From the cell containing the given text, extract its center point as (x, y) coordinate. 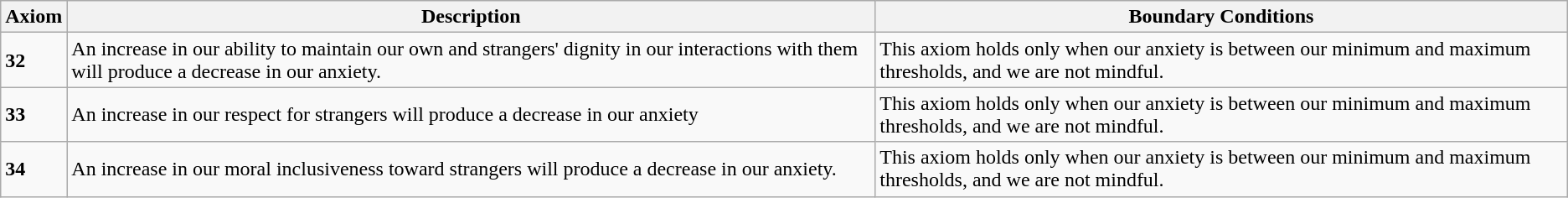
An increase in our ability to maintain our own and strangers' dignity in our interactions with them will produce a decrease in our anxiety. (471, 60)
Boundary Conditions (1221, 17)
Axiom (34, 17)
33 (34, 114)
Description (471, 17)
34 (34, 169)
An increase in our respect for strangers will produce a decrease in our anxiety (471, 114)
32 (34, 60)
An increase in our moral inclusiveness toward strangers will produce a decrease in our anxiety. (471, 169)
